Locate the cell with the specified text and output its [x, y] center coordinate. 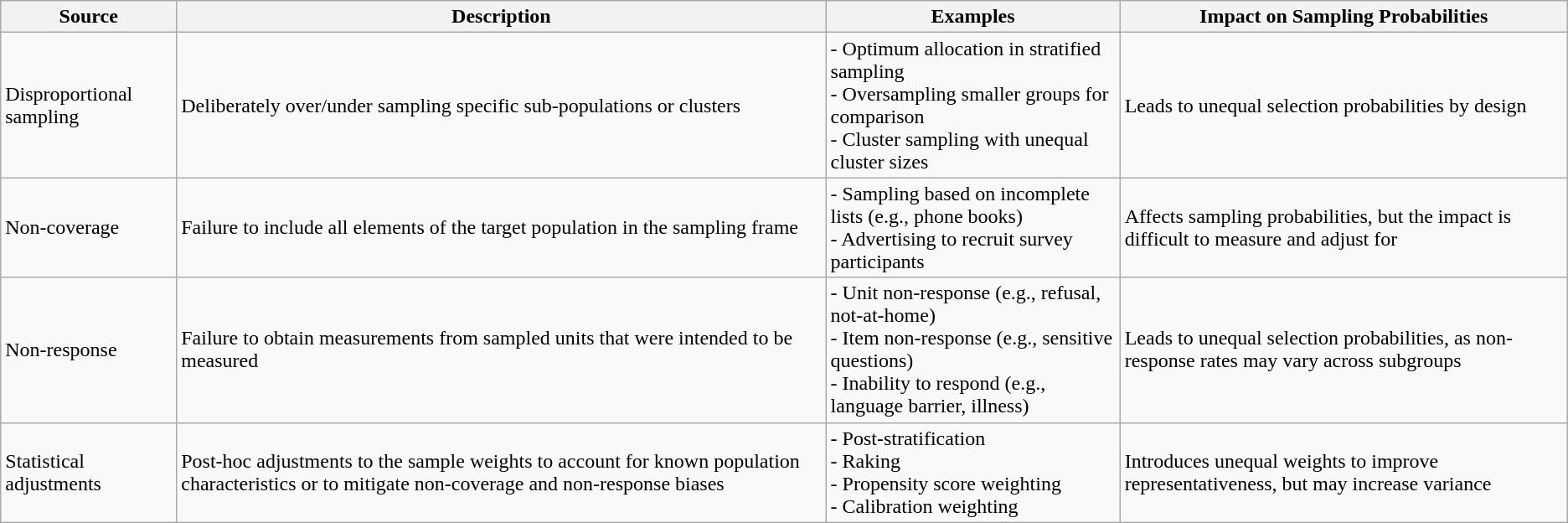
- Optimum allocation in stratified sampling- Oversampling smaller groups for comparison- Cluster sampling with unequal cluster sizes [973, 106]
Introduces unequal weights to improve representativeness, but may increase variance [1344, 473]
Deliberately over/under sampling specific sub-populations or clusters [501, 106]
Leads to unequal selection probabilities by design [1344, 106]
Impact on Sampling Probabilities [1344, 17]
Source [89, 17]
Non-response [89, 350]
Failure to include all elements of the target population in the sampling frame [501, 228]
Non-coverage [89, 228]
- Post-stratification- Raking- Propensity score weighting- Calibration weighting [973, 473]
Failure to obtain measurements from sampled units that were intended to be measured [501, 350]
Description [501, 17]
Statistical adjustments [89, 473]
- Sampling based on incomplete lists (e.g., phone books)- Advertising to recruit survey participants [973, 228]
Affects sampling probabilities, but the impact is difficult to measure and adjust for [1344, 228]
Leads to unequal selection probabilities, as non-response rates may vary across subgroups [1344, 350]
Post-hoc adjustments to the sample weights to account for known population characteristics or to mitigate non-coverage and non-response biases [501, 473]
Examples [973, 17]
Disproportional sampling [89, 106]
